Extract the (x, y) coordinate from the center of the cell holding the provided text.  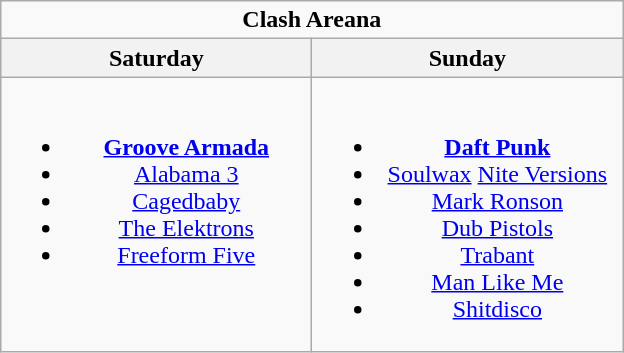
Saturday (156, 58)
Daft PunkSoulwax Nite VersionsMark RonsonDub PistolsTrabantMan Like MeShitdisco (468, 214)
Sunday (468, 58)
Clash Areana (312, 20)
Groove ArmadaAlabama 3CagedbabyThe ElektronsFreeform Five (156, 214)
